For the text-containing cell, return its midpoint in (x, y) coordinate format. 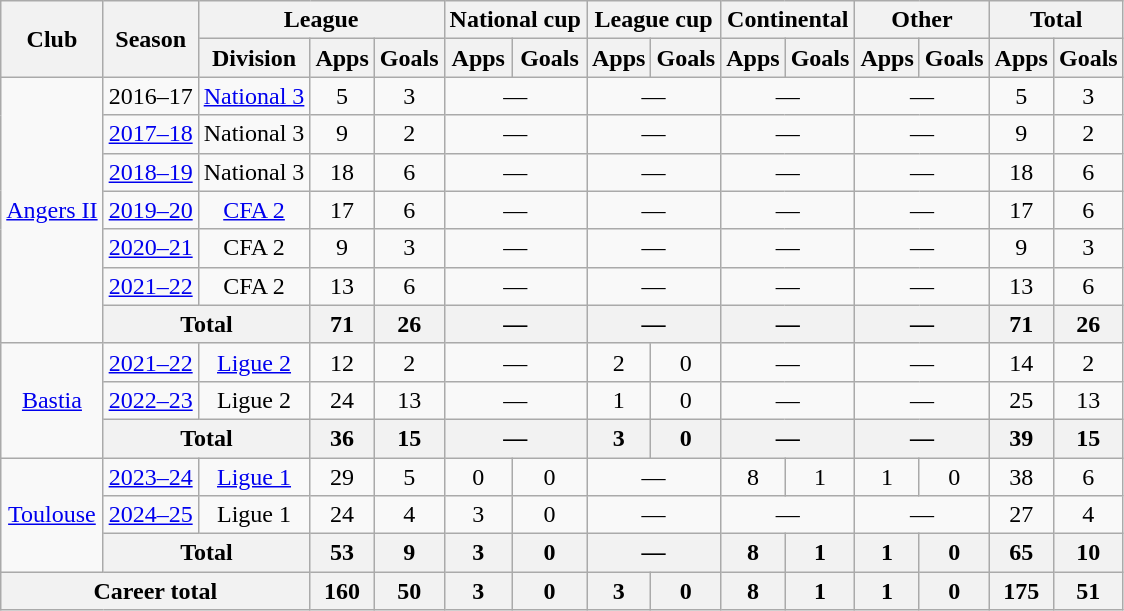
Division (254, 58)
27 (1021, 515)
Continental (788, 20)
2018–19 (150, 172)
2019–20 (150, 210)
2016–17 (150, 96)
Other (922, 20)
Toulouse (52, 515)
National cup (515, 20)
175 (1021, 591)
Angers II (52, 210)
12 (342, 362)
29 (342, 477)
25 (1021, 400)
51 (1088, 591)
160 (342, 591)
65 (1021, 553)
14 (1021, 362)
2024–25 (150, 515)
Season (150, 39)
53 (342, 553)
10 (1088, 553)
2023–24 (150, 477)
36 (342, 438)
League (321, 20)
2017–18 (150, 134)
2020–21 (150, 248)
Club (52, 39)
Career total (156, 591)
39 (1021, 438)
Bastia (52, 400)
50 (409, 591)
2022–23 (150, 400)
38 (1021, 477)
League cup (653, 20)
